Return the (X, Y) coordinate for the center point of the cell that contains the specified text.  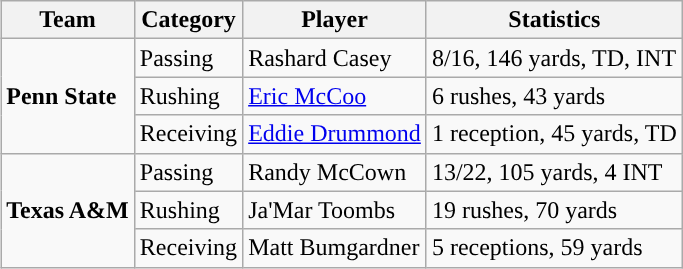
8/16, 146 yards, TD, INT (554, 58)
Texas A&M (68, 210)
13/22, 105 yards, 4 INT (554, 172)
Statistics (554, 20)
Ja'Mar Toombs (335, 210)
Player (335, 20)
1 reception, 45 yards, TD (554, 134)
Category (188, 20)
6 rushes, 43 yards (554, 96)
Team (68, 20)
19 rushes, 70 yards (554, 210)
Randy McCown (335, 172)
Penn State (68, 96)
Rashard Casey (335, 58)
5 receptions, 59 yards (554, 248)
Eric McCoo (335, 96)
Eddie Drummond (335, 134)
Matt Bumgardner (335, 248)
